From the cell containing the given text, extract its center point as (X, Y) coordinate. 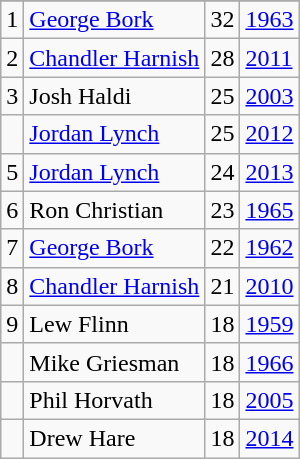
32 (222, 20)
9 (12, 324)
7 (12, 248)
1959 (270, 324)
22 (222, 248)
Lew Flinn (114, 324)
1962 (270, 248)
1965 (270, 210)
2003 (270, 96)
21 (222, 286)
1966 (270, 362)
Phil Horvath (114, 400)
1 (12, 20)
28 (222, 58)
Drew Hare (114, 438)
6 (12, 210)
5 (12, 172)
1963 (270, 20)
2010 (270, 286)
24 (222, 172)
2011 (270, 58)
2005 (270, 400)
23 (222, 210)
Mike Griesman (114, 362)
2 (12, 58)
8 (12, 286)
Ron Christian (114, 210)
Josh Haldi (114, 96)
2013 (270, 172)
2012 (270, 134)
3 (12, 96)
2014 (270, 438)
